Identify which cell holds the provided text, then report its [X, Y] central coordinate. 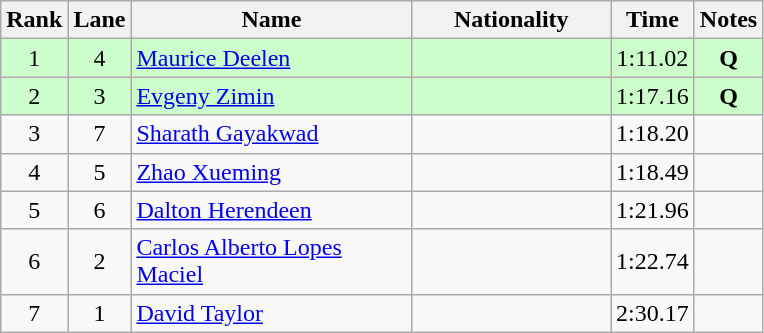
Nationality [512, 20]
1:18.20 [653, 134]
1:17.16 [653, 96]
Zhao Xueming [272, 172]
1:21.96 [653, 210]
1:11.02 [653, 58]
Dalton Herendeen [272, 210]
Evgeny Zimin [272, 96]
Time [653, 20]
Carlos Alberto Lopes Maciel [272, 262]
David Taylor [272, 313]
Name [272, 20]
1:18.49 [653, 172]
1:22.74 [653, 262]
Maurice Deelen [272, 58]
Sharath Gayakwad [272, 134]
Notes [728, 20]
Rank [34, 20]
Lane [100, 20]
2:30.17 [653, 313]
